Extract the (x, y) coordinate from the center of the cell holding the provided text.  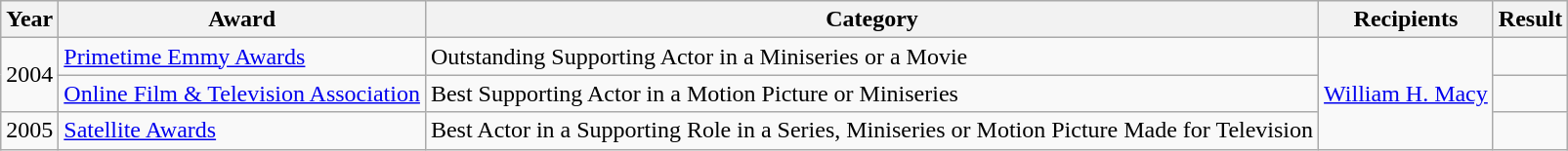
2004 (29, 75)
2005 (29, 131)
Outstanding Supporting Actor in a Miniseries or a Movie (871, 57)
Year (29, 19)
Recipients (1407, 19)
Primetime Emmy Awards (242, 57)
Best Supporting Actor in a Motion Picture or Miniseries (871, 94)
Online Film & Television Association (242, 94)
Satellite Awards (242, 131)
Result (1530, 19)
Award (242, 19)
William H. Macy (1407, 94)
Category (871, 19)
Best Actor in a Supporting Role in a Series, Miniseries or Motion Picture Made for Television (871, 131)
